Identify which cell holds the provided text, then report its (X, Y) central coordinate. 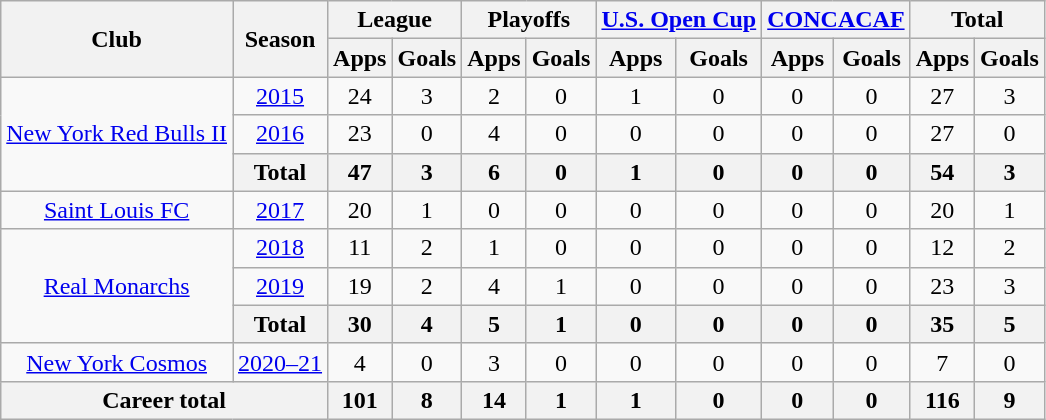
Real Monarchs (117, 286)
Career total (164, 400)
League (395, 20)
2017 (280, 210)
2015 (280, 96)
2016 (280, 134)
19 (360, 286)
6 (494, 172)
New York Red Bulls II (117, 134)
Saint Louis FC (117, 210)
Club (117, 39)
Season (280, 39)
9 (1010, 400)
14 (494, 400)
2018 (280, 248)
7 (942, 362)
2019 (280, 286)
CONCACAF (836, 20)
U.S. Open Cup (679, 20)
2020–21 (280, 362)
24 (360, 96)
12 (942, 248)
New York Cosmos (117, 362)
8 (427, 400)
101 (360, 400)
Playoffs (529, 20)
54 (942, 172)
35 (942, 324)
30 (360, 324)
116 (942, 400)
11 (360, 248)
47 (360, 172)
